Output the [X, Y] coordinate of the center of the cell containing the given text.  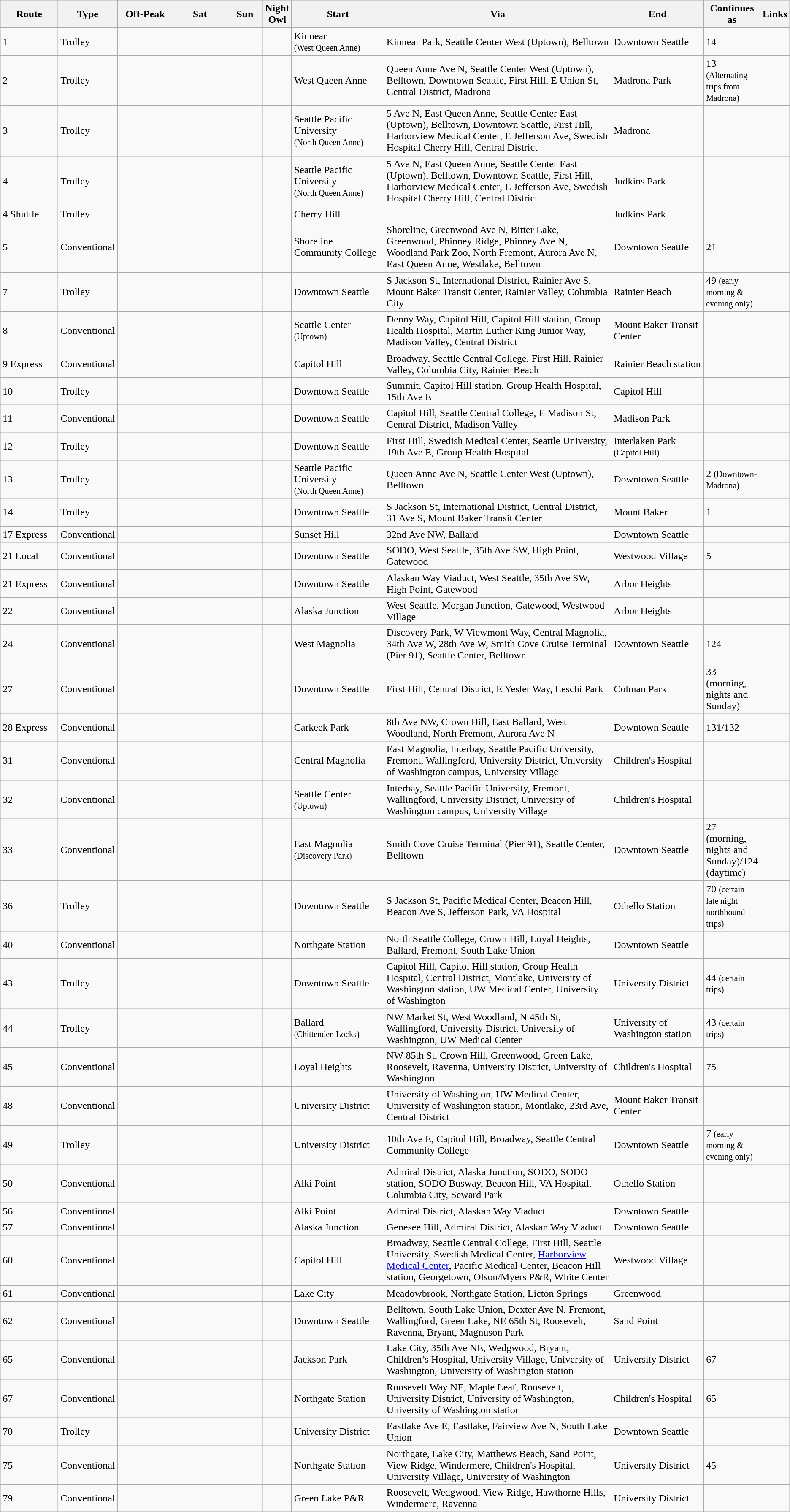
49 (early morning & evening only) [732, 292]
Belltown, South Lake Union, Dexter Ave N, Fremont, Wallingford, Green Lake, NE 65th St, Roosevelt, Ravenna, Bryant, Magnuson Park [498, 1321]
27 [30, 689]
Roosevelt, Wedgwood, View Ridge, Hawthorne Hills, Windermere, Ravenna [498, 1498]
Mount Baker [657, 512]
Alaskan Way Viaduct, West Seattle, 35th Ave SW, High Point, Gatewood [498, 583]
West Magnolia [338, 644]
First Hill, Swedish Medical Center, Seattle University, 19th Ave E, Group Health Hospital [498, 446]
Interbay, Seattle Pacific University, Fremont, Wallingford, University District, University of Washington campus, University Village [498, 799]
33 (morning, nights and Sunday) [732, 689]
Kinnear Park, Seattle Center West (Uptown), Belltown [498, 41]
2 (Downtown-Madrona) [732, 480]
Loyal Heights [338, 1067]
22 [30, 611]
31 [30, 761]
Route [30, 14]
Denny Way, Capitol Hill, Capitol Hill station, Group Health Hospital, Martin Luther King Junior Way, Madison Valley, Central District [498, 331]
Links [775, 14]
49 [30, 1145]
61 [30, 1293]
NW 85th St, Crown Hill, Greenwood, Green Lake, Roosevelt, Ravenna, University District, University of Washington [498, 1067]
NW Market St, West Woodland, N 45th St, Wallingford, University District, University of Washington, UW Medical Center [498, 1028]
48 [30, 1106]
Ballard(Chittenden Locks) [338, 1028]
8 [30, 331]
Interlaken Park(Capitol Hill) [657, 446]
43 (certain trips) [732, 1028]
North Seattle College, Crown Hill, Loyal Heights, Ballard, Fremont, South Lake Union [498, 945]
Roosevelt Way NE, Maple Leaf, Roosevelt, University District, University of Washington, University of Washington station [498, 1398]
Rainier Beach [657, 292]
East Magnolia, Interbay, Seattle Pacific University, Fremont, Wallingford, University District, University of Washington campus, University Village [498, 761]
44 [30, 1028]
70 (certain late night northbound trips) [732, 906]
Sand Point [657, 1321]
Genesee Hill, Admiral District, Alaskan Way Viaduct [498, 1227]
East Magnolia(Discovery Park) [338, 850]
Rainier Beach station [657, 364]
4 Shuttle [30, 214]
8th Ave NW, Crown Hill, East Ballard, West Woodland, North Fremont, Aurora Ave N [498, 728]
10 [30, 391]
43 [30, 984]
Off-Peak [145, 14]
Summit, Capitol Hill station, Group Health Hospital, 15th Ave E [498, 391]
33 [30, 850]
Night Owl [277, 14]
Carkeek Park [338, 728]
Greenwood [657, 1293]
21 Local [30, 556]
S Jackson St, International District, Rainier Ave S, Mount Baker Transit Center, Rainier Valley, Columbia City [498, 292]
11 [30, 419]
University of Washington station [657, 1028]
SODO, West Seattle, 35th Ave SW, High Point, Gatewood [498, 556]
Lake City, 35th Ave NE, Wedgwood, Bryant, Children’s Hospital, University Village, University of Washington, University of Washington station [498, 1360]
28 Express [30, 728]
7 (early morning & evening only) [732, 1145]
Capitol Hill, Seattle Central College, E Madison St, Central District, Madison Valley [498, 419]
Continues as [732, 14]
Via [498, 14]
Sun [245, 14]
Green Lake P&R [338, 1498]
21 [732, 247]
56 [30, 1211]
10th Ave E, Capitol Hill, Broadway, Seattle Central Community College [498, 1145]
University of Washington, UW Medical Center, University of Washington station, Montlake, 23rd Ave, Central District [498, 1106]
32 [30, 799]
7 [30, 292]
Queen Anne Ave N, Seattle Center West (Uptown), Belltown, Downtown Seattle, First Hill, E Union St, Central District, Madrona [498, 80]
Queen Anne Ave N, Seattle Center West (Uptown), Belltown [498, 480]
Admiral District, Alaska Junction, SODO, SODO station, SODO Busway, Beacon Hill, VA Hospital, Columbia City, Seward Park [498, 1184]
Cherry Hill [338, 214]
Smith Cove Cruise Terminal (Pier 91), Seattle Center, Belltown [498, 850]
124 [732, 644]
Colman Park [657, 689]
24 [30, 644]
Kinnear(West Queen Anne) [338, 41]
21 Express [30, 583]
Jackson Park [338, 1360]
Madrona [657, 131]
13 (Alternating trips from Madrona) [732, 80]
36 [30, 906]
Eastlake Ave E, Eastlake, Fairview Ave N, South Lake Union [498, 1432]
79 [30, 1498]
57 [30, 1227]
2 [30, 80]
Discovery Park, W Viewmont Way, Central Magnolia, 34th Ave W, 28th Ave W, Smith Cove Cruise Terminal (Pier 91), Seattle Center, Belltown [498, 644]
West Seattle, Morgan Junction, Gatewood, Westwood Village [498, 611]
13 [30, 480]
32nd Ave NW, Ballard [498, 534]
Northgate, Lake City, Matthews Beach, Sand Point, View Ridge, Windermere, Children's Hospital, University Village, University of Washington [498, 1465]
12 [30, 446]
Lake City [338, 1293]
Central Magnolia [338, 761]
27 (morning, nights and Sunday)/124 (daytime) [732, 850]
40 [30, 945]
17 Express [30, 534]
Start [338, 14]
Meadowbrook, Northgate Station, Licton Springs [498, 1293]
Admiral District, Alaskan Way Viaduct [498, 1211]
End [657, 14]
Broadway, Seattle Central College, First Hill, Rainier Valley, Columbia City, Rainier Beach [498, 364]
Madrona Park [657, 80]
Sat [200, 14]
70 [30, 1432]
3 [30, 131]
Type [88, 14]
Sunset Hill [338, 534]
62 [30, 1321]
West Queen Anne [338, 80]
First Hill, Central District, E Yesler Way, Leschi Park [498, 689]
60 [30, 1260]
S Jackson St, International District, Central District, 31 Ave S, Mount Baker Transit Center [498, 512]
Shoreline Community College [338, 247]
131/132 [732, 728]
50 [30, 1184]
S Jackson St, Pacific Medical Center, Beacon Hill, Beacon Ave S, Jefferson Park, VA Hospital [498, 906]
44 (certain trips) [732, 984]
9 Express [30, 364]
Madison Park [657, 419]
4 [30, 181]
